From the cell containing the given text, extract its center point as [x, y] coordinate. 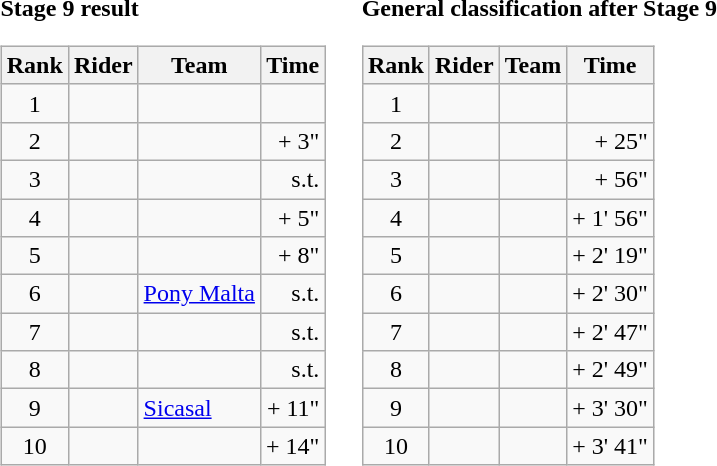
+ 25" [610, 141]
+ 2' 49" [610, 370]
+ 14" [292, 446]
+ 5" [292, 217]
+ 8" [292, 256]
+ 1' 56" [610, 217]
Pony Malta [199, 294]
+ 2' 47" [610, 332]
Sicasal [199, 408]
+ 56" [610, 179]
+ 11" [292, 408]
+ 3' 41" [610, 446]
+ 2' 19" [610, 256]
+ 3" [292, 141]
+ 2' 30" [610, 294]
+ 3' 30" [610, 408]
